Capture the cell that displays the provided text and extract its (x, y) central coordinate. 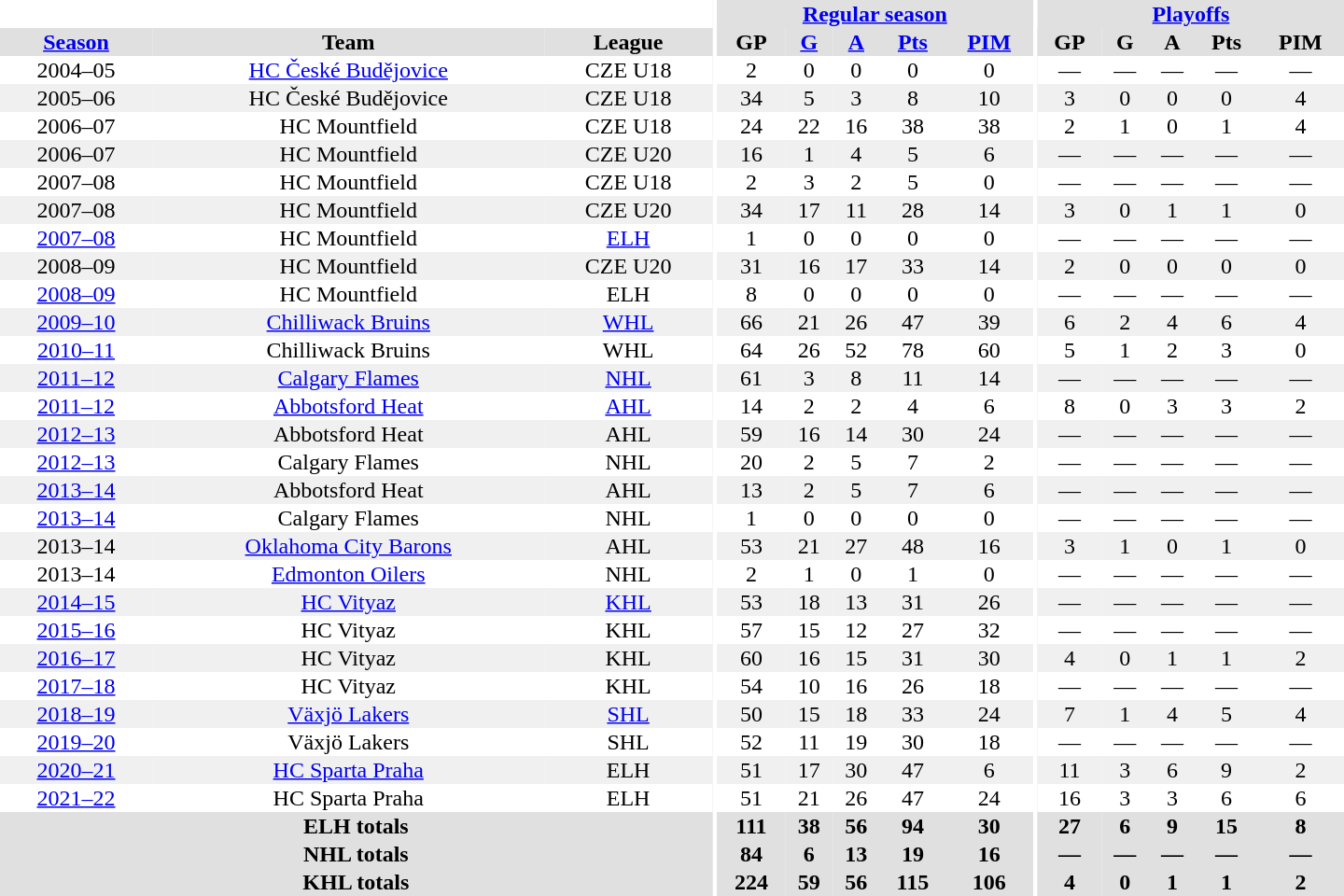
Oklahoma City Barons (348, 546)
2010–11 (77, 350)
Season (77, 42)
Team (348, 42)
224 (750, 882)
Edmonton Oilers (348, 574)
22 (808, 126)
106 (989, 882)
2005–06 (77, 98)
32 (989, 630)
28 (913, 210)
57 (750, 630)
64 (750, 350)
111 (750, 826)
Playoffs (1191, 14)
Regular season (875, 14)
54 (750, 686)
48 (913, 546)
2017–18 (77, 686)
2018–19 (77, 714)
2015–16 (77, 630)
2014–15 (77, 602)
12 (857, 630)
2009–10 (77, 322)
ELH totals (357, 826)
94 (913, 826)
39 (989, 322)
2016–17 (77, 658)
20 (750, 462)
61 (750, 378)
2004–05 (77, 70)
KHL totals (357, 882)
2021–22 (77, 798)
115 (913, 882)
NHL totals (357, 854)
League (627, 42)
2020–21 (77, 770)
84 (750, 854)
50 (750, 714)
2019–20 (77, 742)
78 (913, 350)
66 (750, 322)
